Find where the given text appears and provide that cell's center as (X, Y) coordinate. 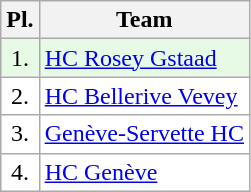
Pl. (20, 20)
HC Genève (144, 172)
Team (144, 20)
2. (20, 96)
HC Bellerive Vevey (144, 96)
1. (20, 58)
HC Rosey Gstaad (144, 58)
Genève-Servette HC (144, 134)
3. (20, 134)
4. (20, 172)
